Return (x, y) of the center of cell containing provided text 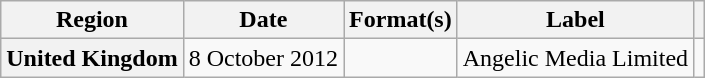
Format(s) (401, 20)
Angelic Media Limited (575, 58)
United Kingdom (92, 58)
Region (92, 20)
8 October 2012 (263, 58)
Label (575, 20)
Date (263, 20)
